Return the (x, y) coordinate for the center point of the cell that contains the specified text.  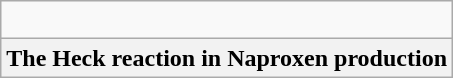
The Heck reaction in Naproxen production (227, 58)
